Output the [X, Y] coordinate of the center of the cell containing the given text.  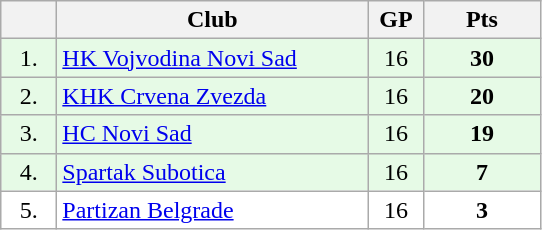
7 [482, 172]
4. [29, 172]
19 [482, 134]
30 [482, 58]
1. [29, 58]
KHK Crvena Zvezda [212, 96]
3 [482, 210]
Partizan Belgrade [212, 210]
Club [212, 20]
20 [482, 96]
GP [396, 20]
2. [29, 96]
3. [29, 134]
HK Vojvodina Novi Sad [212, 58]
HC Novi Sad [212, 134]
Spartak Subotica [212, 172]
Pts [482, 20]
5. [29, 210]
